Capture the cell that displays the provided text and extract its (x, y) central coordinate. 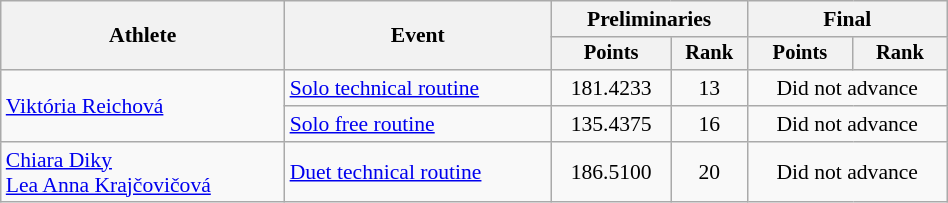
135.4375 (611, 124)
Final (847, 19)
20 (709, 172)
16 (709, 124)
186.5100 (611, 172)
Preliminaries (649, 19)
Chiara Diky Lea Anna Krajčovičová (143, 172)
Viktória Reichová (143, 106)
181.4233 (611, 88)
Athlete (143, 36)
Solo free routine (418, 124)
Solo technical routine (418, 88)
Duet technical routine (418, 172)
Event (418, 36)
13 (709, 88)
